Detect which cell encompasses the target text, then output its (x, y) center coordinate. 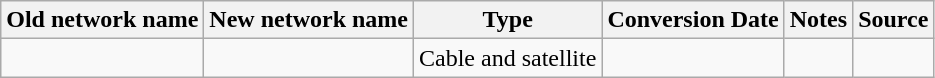
Notes (818, 20)
Source (894, 20)
New network name (309, 20)
Conversion Date (693, 20)
Old network name (102, 20)
Cable and satellite (508, 58)
Type (508, 20)
